Provide the (x, y) coordinate of the cell's center where the given text is located.  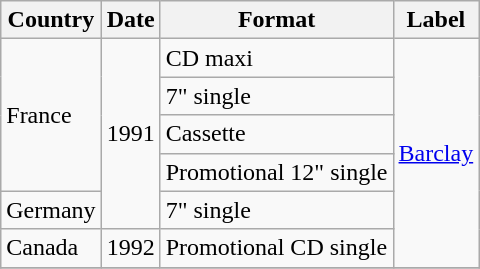
CD maxi (276, 58)
Format (276, 20)
1992 (130, 248)
Country (51, 20)
Label (436, 20)
1991 (130, 134)
Promotional 12" single (276, 172)
Canada (51, 248)
Cassette (276, 134)
Date (130, 20)
Germany (51, 210)
France (51, 115)
Barclay (436, 153)
Promotional CD single (276, 248)
